Extract the (x, y) coordinate from the center of the cell holding the provided text.  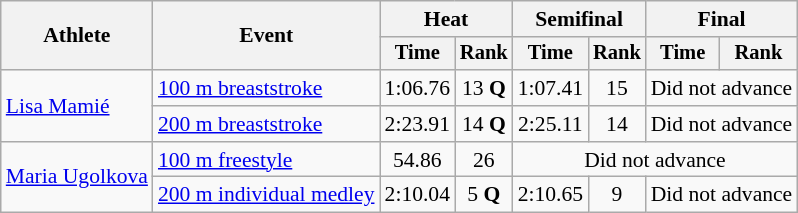
54.86 (418, 160)
2:23.91 (418, 124)
Heat (446, 19)
Athlete (77, 36)
Final (722, 19)
1:07.41 (550, 88)
5 Q (484, 195)
Event (266, 36)
100 m freestyle (266, 160)
26 (484, 160)
Lisa Mamié (77, 106)
Maria Ugolkova (77, 178)
13 Q (484, 88)
Semifinal (580, 19)
14 (617, 124)
14 Q (484, 124)
2:10.65 (550, 195)
1:06.76 (418, 88)
200 m individual medley (266, 195)
200 m breaststroke (266, 124)
2:10.04 (418, 195)
2:25.11 (550, 124)
9 (617, 195)
100 m breaststroke (266, 88)
15 (617, 88)
